From the cell containing the given text, extract its center point as (X, Y) coordinate. 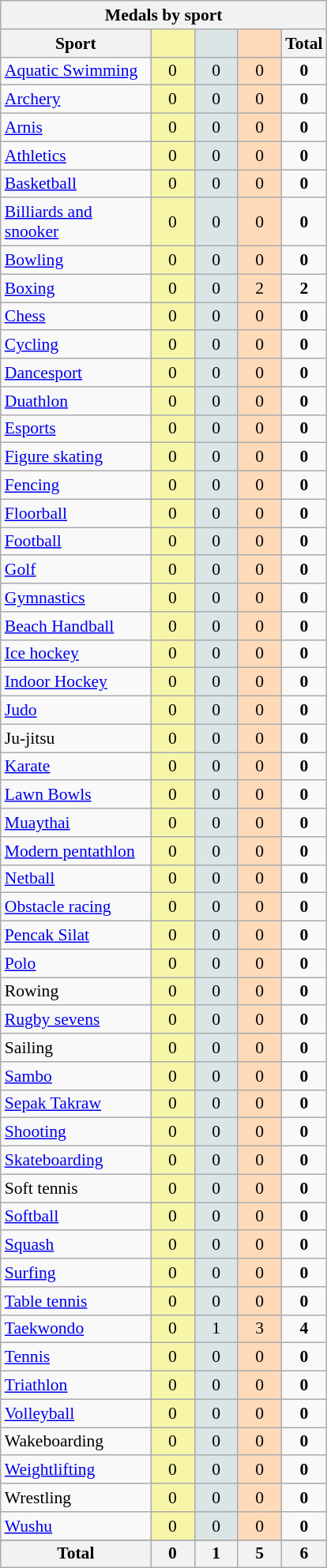
Judo (76, 711)
Polo (76, 963)
Ice hockey (76, 654)
Esports (76, 429)
Basketball (76, 184)
Obstacle racing (76, 907)
Karate (76, 767)
Table tennis (76, 1301)
Gymnastics (76, 598)
4 (303, 1329)
Boxing (76, 288)
Wakeboarding (76, 1442)
Weightlifting (76, 1470)
Modern pentathlon (76, 851)
Rowing (76, 992)
Cycling (76, 345)
5 (259, 1554)
3 (259, 1329)
Rugby sevens (76, 1020)
Taekwondo (76, 1329)
Billiards and snooker (76, 223)
Wushu (76, 1526)
Aquatic Swimming (76, 71)
Muaythai (76, 823)
Soft tennis (76, 1188)
Medals by sport (164, 15)
Indoor Hockey (76, 682)
Arnis (76, 128)
Squash (76, 1245)
Netball (76, 879)
Surfing (76, 1273)
Skateboarding (76, 1161)
Figure skating (76, 457)
Sepak Takraw (76, 1104)
Sport (76, 43)
Floorball (76, 513)
Volleyball (76, 1413)
Sailing (76, 1048)
Softball (76, 1217)
Duathlon (76, 401)
Archery (76, 99)
Chess (76, 317)
Golf (76, 570)
Triathlon (76, 1386)
Ju-jitsu (76, 738)
Lawn Bowls (76, 795)
Football (76, 542)
Wrestling (76, 1498)
Shooting (76, 1132)
Sambo (76, 1076)
Dancesport (76, 373)
Athletics (76, 156)
Pencak Silat (76, 936)
Bowling (76, 261)
6 (303, 1554)
Tennis (76, 1357)
Beach Handball (76, 626)
Fencing (76, 486)
